Search for the cell housing the specified text and yield its (X, Y) center coordinate. 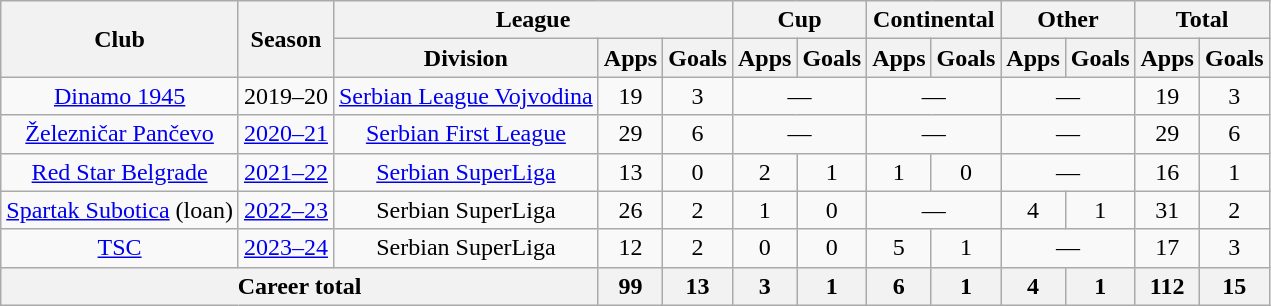
Spartak Subotica (loan) (120, 210)
Division (466, 58)
2020–21 (286, 134)
Continental (934, 20)
Železničar Pančevo (120, 134)
TSC (120, 248)
12 (630, 248)
League (532, 20)
Club (120, 39)
99 (630, 286)
Dinamo 1945 (120, 96)
31 (1167, 210)
Total (1202, 20)
26 (630, 210)
2023–24 (286, 248)
2019–20 (286, 96)
Season (286, 39)
Other (1068, 20)
17 (1167, 248)
2022–23 (286, 210)
Serbian First League (466, 134)
16 (1167, 172)
Career total (300, 286)
Cup (799, 20)
Serbian League Vojvodina (466, 96)
15 (1234, 286)
5 (899, 248)
Red Star Belgrade (120, 172)
112 (1167, 286)
2021–22 (286, 172)
